For the text-containing cell, return its midpoint in [x, y] coordinate format. 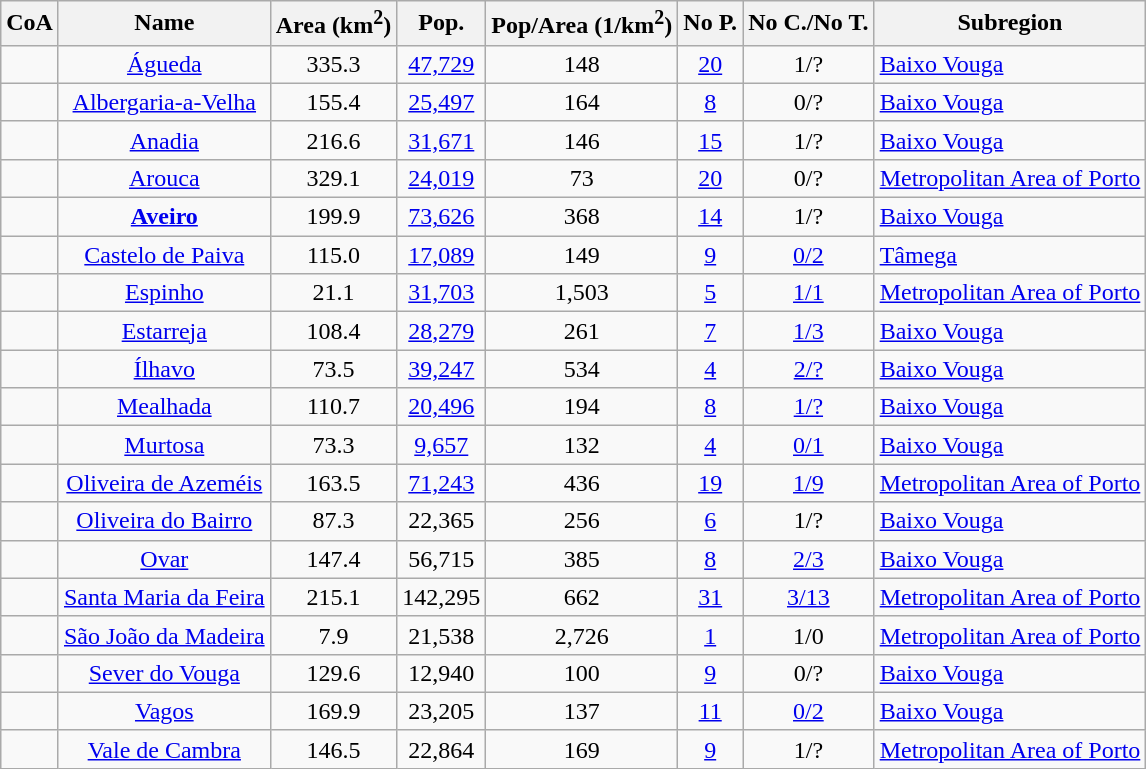
31,703 [442, 293]
2/3 [809, 559]
19 [710, 483]
Name [164, 24]
149 [582, 255]
Águeda [164, 64]
11 [710, 711]
25,497 [442, 102]
47,729 [442, 64]
261 [582, 331]
39,247 [442, 369]
71,243 [442, 483]
Pop. [442, 24]
21.1 [334, 293]
73.5 [334, 369]
215.1 [334, 597]
132 [582, 445]
Aveiro [164, 217]
73 [582, 178]
21,538 [442, 635]
Oliveira de Azeméis [164, 483]
14 [710, 217]
Pop/Area (1/km2) [582, 24]
87.3 [334, 521]
534 [582, 369]
9,657 [442, 445]
Espinho [164, 293]
2,726 [582, 635]
2/? [809, 369]
256 [582, 521]
Vagos [164, 711]
23,205 [442, 711]
147.4 [334, 559]
0/1 [809, 445]
Tâmega [1010, 255]
Ovar [164, 559]
6 [710, 521]
Vale de Cambra [164, 749]
24,019 [442, 178]
329.1 [334, 178]
146 [582, 140]
436 [582, 483]
Murtosa [164, 445]
Area (km2) [334, 24]
Sever do Vouga [164, 673]
28,279 [442, 331]
No P. [710, 24]
662 [582, 597]
100 [582, 673]
115.0 [334, 255]
56,715 [442, 559]
385 [582, 559]
110.7 [334, 407]
1 [710, 635]
169.9 [334, 711]
7.9 [334, 635]
Anadia [164, 140]
3/13 [809, 597]
164 [582, 102]
142,295 [442, 597]
148 [582, 64]
1/9 [809, 483]
169 [582, 749]
22,365 [442, 521]
22,864 [442, 749]
1/3 [809, 331]
1/0 [809, 635]
31 [710, 597]
Mealhada [164, 407]
Arouca [164, 178]
335.3 [334, 64]
163.5 [334, 483]
No C./No T. [809, 24]
Ílhavo [164, 369]
108.4 [334, 331]
31,671 [442, 140]
Castelo de Paiva [164, 255]
137 [582, 711]
7 [710, 331]
146.5 [334, 749]
73,626 [442, 217]
Santa Maria da Feira [164, 597]
São João da Madeira [164, 635]
CoA [30, 24]
20,496 [442, 407]
1/1 [809, 293]
15 [710, 140]
129.6 [334, 673]
216.6 [334, 140]
12,940 [442, 673]
Oliveira do Bairro [164, 521]
17,089 [442, 255]
368 [582, 217]
155.4 [334, 102]
Estarreja [164, 331]
Albergaria-a-Velha [164, 102]
1,503 [582, 293]
194 [582, 407]
Subregion [1010, 24]
5 [710, 293]
199.9 [334, 217]
73.3 [334, 445]
